Return [X, Y] of the center of cell containing provided text 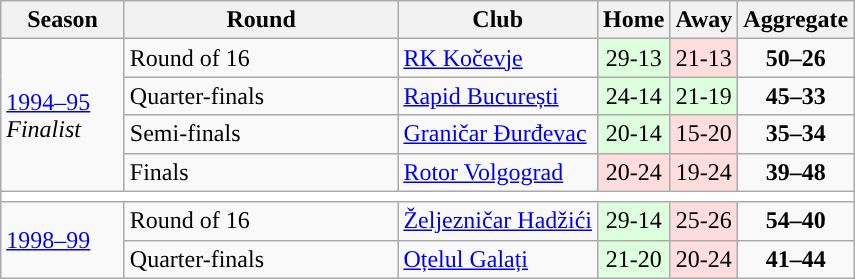
Graničar Đurđevac [498, 134]
Finals [261, 172]
21-20 [633, 259]
Aggregate [796, 20]
39–48 [796, 172]
Semi-finals [261, 134]
24-14 [633, 96]
Round [261, 20]
Home [633, 20]
21-19 [704, 96]
Away [704, 20]
19-24 [704, 172]
Season [63, 20]
Rapid București [498, 96]
25-26 [704, 221]
Club [498, 20]
29-13 [633, 58]
21-13 [704, 58]
Oțelul Galați [498, 259]
29-14 [633, 221]
Rotor Volgograd [498, 172]
RK Kočevje [498, 58]
54–40 [796, 221]
35–34 [796, 134]
45–33 [796, 96]
50–26 [796, 58]
1994–95 Finalist [63, 115]
Željezničar Hadžići [498, 221]
1998–99 [63, 240]
15-20 [704, 134]
20-14 [633, 134]
41–44 [796, 259]
